For the text-containing cell, return its midpoint in [x, y] coordinate format. 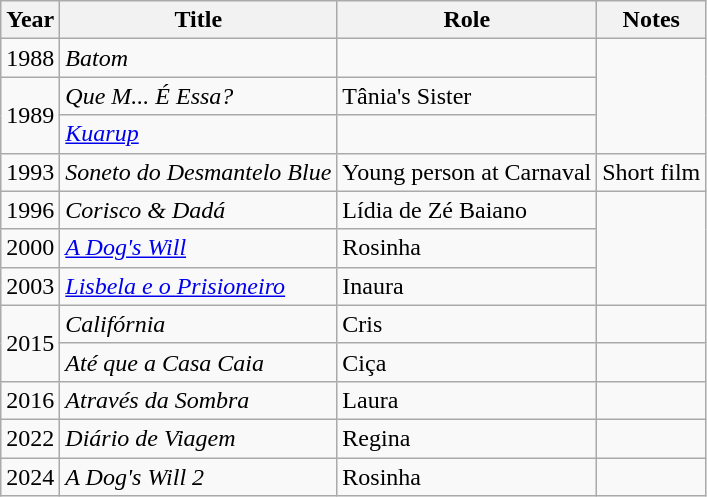
2003 [30, 286]
Short film [652, 172]
Que M... É Essa? [198, 96]
Year [30, 20]
1996 [30, 210]
2024 [30, 477]
Soneto do Desmantelo Blue [198, 172]
2015 [30, 343]
Lídia de Zé Baiano [467, 210]
Cris [467, 324]
Tânia's Sister [467, 96]
Kuarup [198, 134]
Laura [467, 400]
2000 [30, 248]
Role [467, 20]
Young person at Carnaval [467, 172]
Através da Sombra [198, 400]
1989 [30, 115]
1988 [30, 58]
1993 [30, 172]
2022 [30, 438]
Ciça [467, 362]
Lisbela e o Prisioneiro [198, 286]
Inaura [467, 286]
Califórnia [198, 324]
2016 [30, 400]
Até que a Casa Caia [198, 362]
Diário de Viagem [198, 438]
Regina [467, 438]
Notes [652, 20]
Title [198, 20]
A Dog's Will [198, 248]
Corisco & Dadá [198, 210]
A Dog's Will 2 [198, 477]
Batom [198, 58]
